Detect which cell encompasses the target text, then output its (x, y) center coordinate. 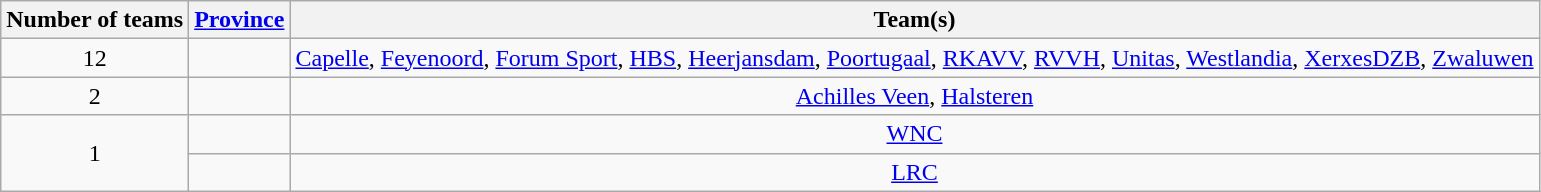
Number of teams (95, 20)
LRC (914, 172)
1 (95, 153)
Achilles Veen, Halsteren (914, 96)
2 (95, 96)
Team(s) (914, 20)
Province (240, 20)
12 (95, 58)
Capelle, Feyenoord, Forum Sport, HBS, Heerjansdam, Poortugaal, RKAVV, RVVH, Unitas, Westlandia, XerxesDZB, Zwaluwen (914, 58)
WNC (914, 134)
